Scan for the cell matching the given text and deliver its [X, Y] coordinate at center. 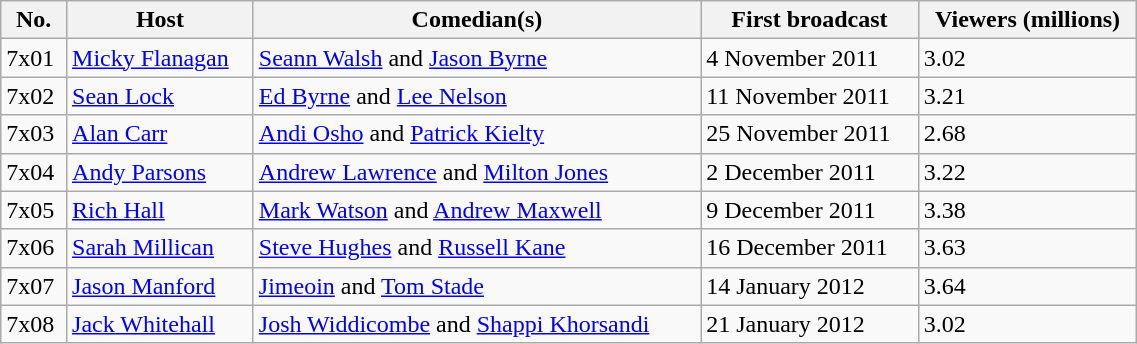
Andrew Lawrence and Milton Jones [476, 172]
2.68 [1028, 134]
7x02 [34, 96]
Mark Watson and Andrew Maxwell [476, 210]
9 December 2011 [810, 210]
7x04 [34, 172]
2 December 2011 [810, 172]
No. [34, 20]
3.22 [1028, 172]
16 December 2011 [810, 248]
11 November 2011 [810, 96]
Viewers (millions) [1028, 20]
7x08 [34, 324]
First broadcast [810, 20]
Sean Lock [160, 96]
7x01 [34, 58]
Andi Osho and Patrick Kielty [476, 134]
Rich Hall [160, 210]
3.63 [1028, 248]
3.64 [1028, 286]
Jack Whitehall [160, 324]
Jason Manford [160, 286]
7x07 [34, 286]
Andy Parsons [160, 172]
Comedian(s) [476, 20]
Josh Widdicombe and Shappi Khorsandi [476, 324]
4 November 2011 [810, 58]
3.38 [1028, 210]
7x06 [34, 248]
14 January 2012 [810, 286]
Sarah Millican [160, 248]
Alan Carr [160, 134]
Seann Walsh and Jason Byrne [476, 58]
Micky Flanagan [160, 58]
Ed Byrne and Lee Nelson [476, 96]
Host [160, 20]
Jimeoin and Tom Stade [476, 286]
21 January 2012 [810, 324]
7x05 [34, 210]
Steve Hughes and Russell Kane [476, 248]
7x03 [34, 134]
3.21 [1028, 96]
25 November 2011 [810, 134]
